Find where the given text appears and provide that cell's center as (x, y) coordinate. 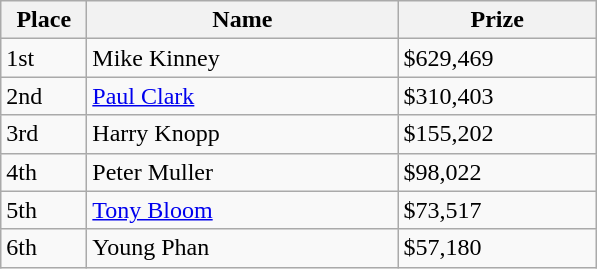
Prize (498, 20)
Place (44, 20)
5th (44, 210)
Mike Kinney (242, 58)
3rd (44, 134)
Name (242, 20)
2nd (44, 96)
Tony Bloom (242, 210)
$98,022 (498, 172)
6th (44, 248)
4th (44, 172)
$73,517 (498, 210)
$629,469 (498, 58)
Peter Muller (242, 172)
Paul Clark (242, 96)
$310,403 (498, 96)
$57,180 (498, 248)
Young Phan (242, 248)
Harry Knopp (242, 134)
1st (44, 58)
$155,202 (498, 134)
